From the cell containing the given text, extract its center point as [x, y] coordinate. 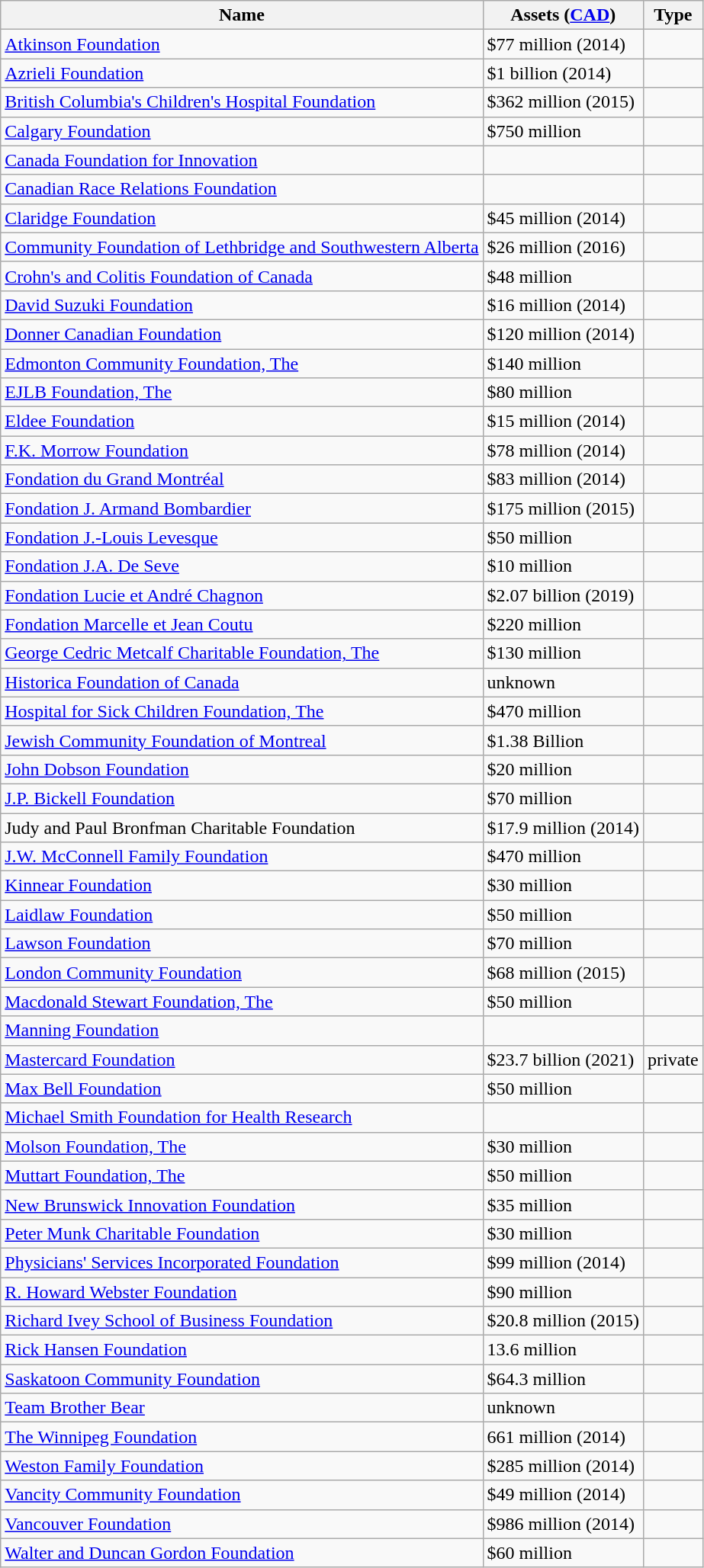
$77 million (2014) [563, 44]
Mastercard Foundation [242, 1060]
Jewish Community Foundation of Montreal [242, 740]
private [673, 1060]
Community Foundation of Lethbridge and Southwestern Alberta [242, 247]
$1 billion (2014) [563, 73]
Judy and Paul Bronfman Charitable Foundation [242, 827]
Atkinson Foundation [242, 44]
$20.8 million (2015) [563, 1321]
Lawson Foundation [242, 944]
$986 million (2014) [563, 1524]
J.P. Bickell Foundation [242, 798]
Michael Smith Foundation for Health Research [242, 1117]
The Winnipeg Foundation [242, 1437]
13.6 million [563, 1350]
$35 million [563, 1204]
$99 million (2014) [563, 1262]
$90 million [563, 1292]
F.K. Morrow Foundation [242, 451]
Assets (CAD) [563, 15]
Saskatoon Community Foundation [242, 1379]
$140 million [563, 364]
Fondation J.A. De Seve [242, 566]
$48 million [563, 276]
Molson Foundation, The [242, 1146]
George Cedric Metcalf Charitable Foundation, The [242, 653]
$68 million (2015) [563, 973]
J.W. McConnell Family Foundation [242, 857]
Name [242, 15]
$10 million [563, 566]
$83 million (2014) [563, 479]
Fondation J. Armand Bombardier [242, 508]
Macdonald Stewart Foundation, The [242, 1002]
Kinnear Foundation [242, 886]
Walter and Duncan Gordon Foundation [242, 1553]
David Suzuki Foundation [242, 305]
$17.9 million (2014) [563, 827]
Hospital for Sick Children Foundation, The [242, 711]
Team Brother Bear [242, 1408]
R. Howard Webster Foundation [242, 1292]
Crohn's and Colitis Foundation of Canada [242, 276]
Fondation du Grand Montréal [242, 479]
Max Bell Foundation [242, 1089]
Azrieli Foundation [242, 73]
$15 million (2014) [563, 422]
Canadian Race Relations Foundation [242, 189]
$2.07 billion (2019) [563, 595]
$49 million (2014) [563, 1495]
Weston Family Foundation [242, 1466]
$78 million (2014) [563, 451]
$80 million [563, 393]
Eldee Foundation [242, 422]
British Columbia's Children's Hospital Foundation [242, 102]
Fondation Lucie et André Chagnon [242, 595]
$45 million (2014) [563, 218]
Claridge Foundation [242, 218]
New Brunswick Innovation Foundation [242, 1204]
Canada Foundation for Innovation [242, 160]
London Community Foundation [242, 973]
Edmonton Community Foundation, The [242, 364]
Historica Foundation of Canada [242, 682]
Richard Ivey School of Business Foundation [242, 1321]
$175 million (2015) [563, 508]
Donner Canadian Foundation [242, 334]
$120 million (2014) [563, 334]
$220 million [563, 624]
EJLB Foundation, The [242, 393]
Fondation J.-Louis Levesque [242, 537]
Type [673, 15]
$285 million (2014) [563, 1466]
$1.38 Billion [563, 740]
Vancouver Foundation [242, 1524]
Laidlaw Foundation [242, 915]
Rick Hansen Foundation [242, 1350]
John Dobson Foundation [242, 769]
Muttart Foundation, The [242, 1175]
$750 million [563, 131]
Calgary Foundation [242, 131]
Fondation Marcelle et Jean Coutu [242, 624]
$362 million (2015) [563, 102]
Vancity Community Foundation [242, 1495]
$60 million [563, 1553]
$20 million [563, 769]
Peter Munk Charitable Foundation [242, 1233]
$130 million [563, 653]
$23.7 billion (2021) [563, 1060]
661 million (2014) [563, 1437]
Physicians' Services Incorporated Foundation [242, 1262]
$26 million (2016) [563, 247]
Manning Foundation [242, 1031]
$16 million (2014) [563, 305]
$64.3 million [563, 1379]
